Detect which cell encompasses the target text, then output its [X, Y] center coordinate. 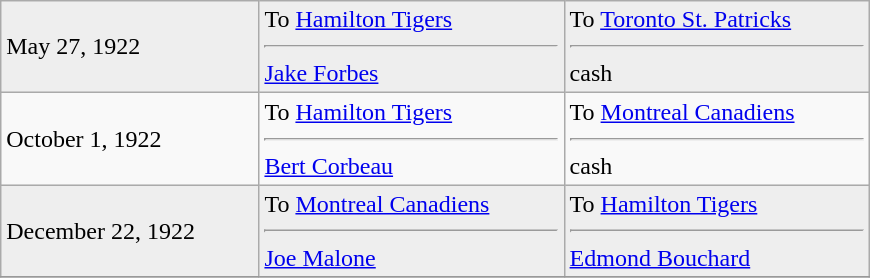
October 1, 1922 [130, 139]
To Montreal Canadiens cash [716, 139]
May 27, 1922 [130, 47]
To Toronto St. Patrickscash [716, 47]
To Hamilton Tigers Jake Forbes [412, 47]
To Montreal CanadiensJoe Malone [412, 231]
December 22, 1922 [130, 231]
To Hamilton TigersBert Corbeau [412, 139]
To Hamilton Tigers Edmond Bouchard [716, 231]
